Search for the cell housing the specified text and yield its (X, Y) center coordinate. 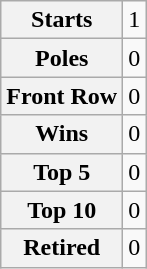
Retired (62, 248)
Wins (62, 134)
Top 10 (62, 210)
Starts (62, 20)
Front Row (62, 96)
Poles (62, 58)
1 (134, 20)
Top 5 (62, 172)
